Provide the (X, Y) coordinate of the cell's center where the given text is located.  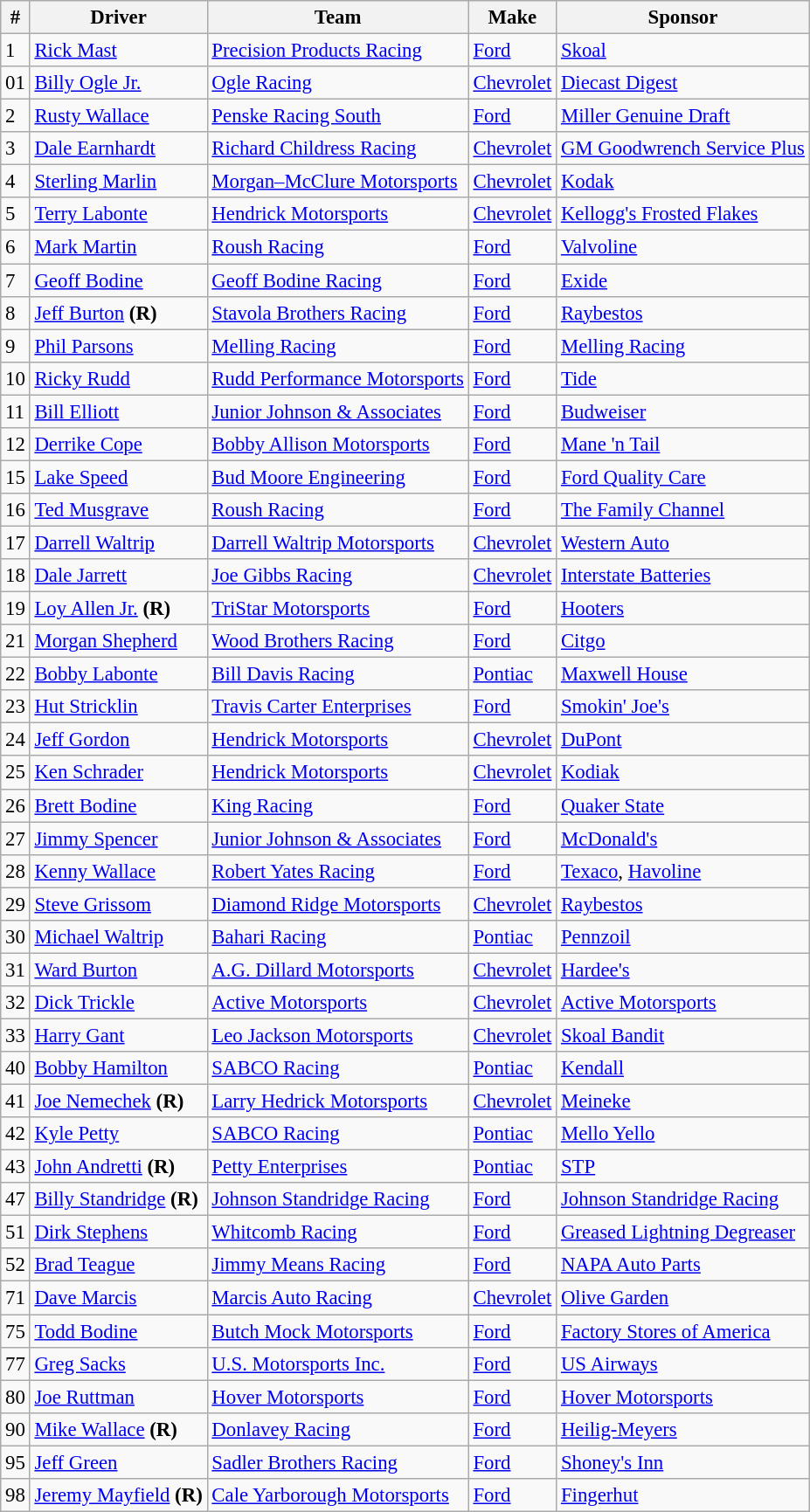
Kellogg's Frosted Flakes (683, 214)
Wood Brothers Racing (337, 641)
Stavola Brothers Racing (337, 313)
Derrike Cope (119, 445)
16 (16, 510)
Heilig-Meyers (683, 1429)
1 (16, 51)
Make (512, 17)
Western Auto (683, 542)
Sadler Brothers Racing (337, 1462)
Jeff Gordon (119, 740)
Mane 'n Tail (683, 445)
Rusty Wallace (119, 116)
Jeff Burton (R) (119, 313)
Greased Lightning Degreaser (683, 1232)
Meineke (683, 1101)
Steve Grissom (119, 904)
4 (16, 182)
25 (16, 773)
Kodiak (683, 773)
40 (16, 1068)
Hooters (683, 609)
Dave Marcis (119, 1298)
Billy Ogle Jr. (119, 83)
19 (16, 609)
Exide (683, 280)
95 (16, 1462)
# (16, 17)
The Family Channel (683, 510)
Donlavey Racing (337, 1429)
Ogle Racing (337, 83)
11 (16, 411)
McDonald's (683, 839)
Terry Labonte (119, 214)
90 (16, 1429)
Ford Quality Care (683, 477)
Bobby Labonte (119, 674)
Todd Bodine (119, 1331)
Tide (683, 378)
Dirk Stephens (119, 1232)
Jeff Green (119, 1462)
Smokin' Joe's (683, 707)
47 (16, 1199)
Joe Nemechek (R) (119, 1101)
Greg Sacks (119, 1364)
Richard Childress Racing (337, 148)
Bill Davis Racing (337, 674)
Phil Parsons (119, 346)
Texaco, Havoline (683, 871)
27 (16, 839)
Geoff Bodine Racing (337, 280)
01 (16, 83)
8 (16, 313)
28 (16, 871)
NAPA Auto Parts (683, 1266)
Ward Burton (119, 970)
26 (16, 805)
32 (16, 1003)
Travis Carter Enterprises (337, 707)
Mello Yello (683, 1134)
Kodak (683, 182)
Jimmy Spencer (119, 839)
Interstate Batteries (683, 576)
9 (16, 346)
21 (16, 641)
Joe Ruttman (119, 1397)
Pennzoil (683, 937)
51 (16, 1232)
Bill Elliott (119, 411)
Ricky Rudd (119, 378)
98 (16, 1495)
Bobby Allison Motorsports (337, 445)
Skoal Bandit (683, 1035)
42 (16, 1134)
Fingerhut (683, 1495)
Miller Genuine Draft (683, 116)
Whitcomb Racing (337, 1232)
41 (16, 1101)
Quaker State (683, 805)
75 (16, 1331)
Mark Martin (119, 247)
Brad Teague (119, 1266)
5 (16, 214)
Penske Racing South (337, 116)
Budweiser (683, 411)
24 (16, 740)
Dale Jarrett (119, 576)
23 (16, 707)
22 (16, 674)
12 (16, 445)
71 (16, 1298)
Morgan Shepherd (119, 641)
Team (337, 17)
31 (16, 970)
Butch Mock Motorsports (337, 1331)
Rick Mast (119, 51)
US Airways (683, 1364)
6 (16, 247)
Maxwell House (683, 674)
43 (16, 1167)
Olive Garden (683, 1298)
Michael Waltrip (119, 937)
Darrell Waltrip Motorsports (337, 542)
Sponsor (683, 17)
Shoney's Inn (683, 1462)
Precision Products Racing (337, 51)
18 (16, 576)
U.S. Motorsports Inc. (337, 1364)
Hardee's (683, 970)
80 (16, 1397)
Factory Stores of America (683, 1331)
Valvoline (683, 247)
Ted Musgrave (119, 510)
Diamond Ridge Motorsports (337, 904)
Citgo (683, 641)
STP (683, 1167)
Cale Yarborough Motorsports (337, 1495)
Morgan–McClure Motorsports (337, 182)
King Racing (337, 805)
GM Goodwrench Service Plus (683, 148)
17 (16, 542)
29 (16, 904)
Bobby Hamilton (119, 1068)
Billy Standridge (R) (119, 1199)
Harry Gant (119, 1035)
52 (16, 1266)
Mike Wallace (R) (119, 1429)
Kenny Wallace (119, 871)
7 (16, 280)
3 (16, 148)
John Andretti (R) (119, 1167)
Joe Gibbs Racing (337, 576)
DuPont (683, 740)
Loy Allen Jr. (R) (119, 609)
Bud Moore Engineering (337, 477)
Driver (119, 17)
Marcis Auto Racing (337, 1298)
Skoal (683, 51)
Rudd Performance Motorsports (337, 378)
2 (16, 116)
Robert Yates Racing (337, 871)
Bahari Racing (337, 937)
A.G. Dillard Motorsports (337, 970)
Petty Enterprises (337, 1167)
Jimmy Means Racing (337, 1266)
30 (16, 937)
Lake Speed (119, 477)
Leo Jackson Motorsports (337, 1035)
33 (16, 1035)
Hut Stricklin (119, 707)
Kendall (683, 1068)
Diecast Digest (683, 83)
TriStar Motorsports (337, 609)
Larry Hedrick Motorsports (337, 1101)
10 (16, 378)
15 (16, 477)
77 (16, 1364)
Darrell Waltrip (119, 542)
Dick Trickle (119, 1003)
Jeremy Mayfield (R) (119, 1495)
Kyle Petty (119, 1134)
Sterling Marlin (119, 182)
Brett Bodine (119, 805)
Ken Schrader (119, 773)
Geoff Bodine (119, 280)
Dale Earnhardt (119, 148)
